Return (X, Y) of the center of cell containing provided text 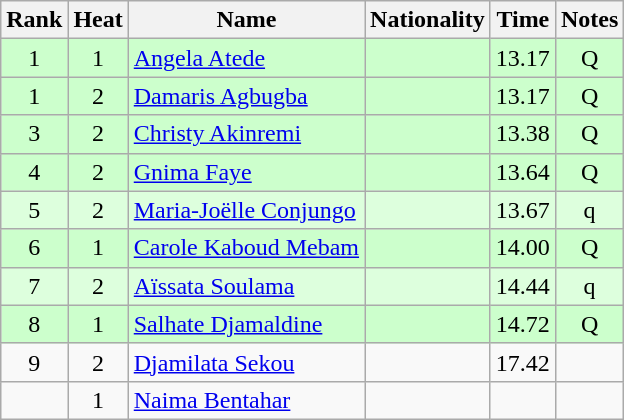
14.44 (522, 286)
Gnima Faye (246, 172)
Christy Akinremi (246, 134)
Carole Kaboud Mebam (246, 248)
Heat (98, 20)
13.67 (522, 210)
Notes (589, 20)
14.00 (522, 248)
Djamilata Sekou (246, 362)
17.42 (522, 362)
5 (34, 210)
7 (34, 286)
8 (34, 324)
Aïssata Soulama (246, 286)
6 (34, 248)
Salhate Djamaldine (246, 324)
Maria-Joëlle Conjungo (246, 210)
3 (34, 134)
Damaris Agbugba (246, 96)
Naima Bentahar (246, 400)
14.72 (522, 324)
Rank (34, 20)
Time (522, 20)
Nationality (428, 20)
Name (246, 20)
9 (34, 362)
13.38 (522, 134)
13.64 (522, 172)
4 (34, 172)
Angela Atede (246, 58)
